Return the (x, y) coordinate for the center point of the cell that contains the specified text.  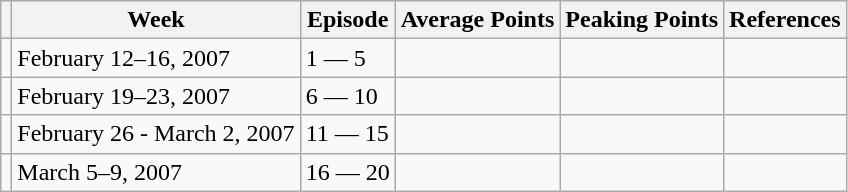
16 — 20 (348, 172)
6 — 10 (348, 96)
February 19–23, 2007 (156, 96)
March 5–9, 2007 (156, 172)
References (786, 20)
11 — 15 (348, 134)
Peaking Points (642, 20)
Week (156, 20)
1 — 5 (348, 58)
February 12–16, 2007 (156, 58)
Episode (348, 20)
Average Points (478, 20)
February 26 - March 2, 2007 (156, 134)
